For the text-containing cell, return its midpoint in [x, y] coordinate format. 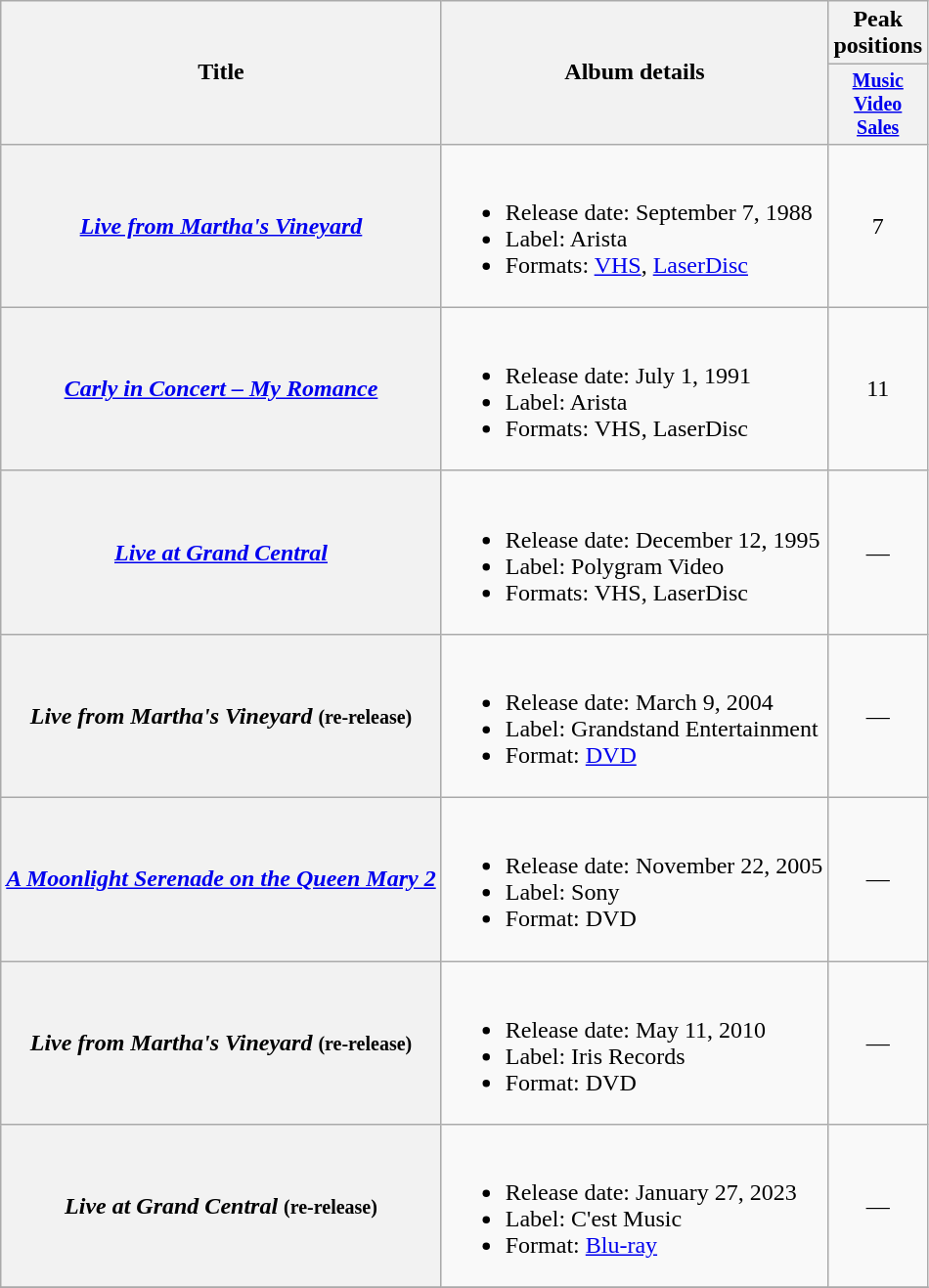
Music Video Sales [878, 104]
7 [878, 225]
11 [878, 389]
Release date: July 1, 1991Label: AristaFormats: VHS, LaserDisc [635, 389]
A Moonlight Serenade on the Queen Mary 2 [221, 880]
Album details [635, 72]
Peak positions [878, 33]
Release date: September 7, 1988Label: AristaFormats: VHS, LaserDisc [635, 225]
Live at Grand Central [221, 552]
Live from Martha's Vineyard [221, 225]
Release date: December 12, 1995Label: Polygram VideoFormats: VHS, LaserDisc [635, 552]
Release date: March 9, 2004Label: Grandstand EntertainmentFormat: DVD [635, 716]
Title [221, 72]
Release date: January 27, 2023Label: C'est MusicFormat: Blu-ray [635, 1207]
Release date: November 22, 2005Label: SonyFormat: DVD [635, 880]
Carly in Concert – My Romance [221, 389]
Live at Grand Central (re-release) [221, 1207]
Release date: May 11, 2010Label: Iris RecordsFormat: DVD [635, 1043]
